Search for the cell housing the specified text and yield its [X, Y] center coordinate. 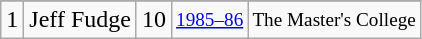
The Master's College [334, 20]
10 [154, 20]
1985–86 [209, 20]
1 [12, 20]
Jeff Fudge [80, 20]
